Return the [X, Y] coordinate for the center point of the cell that contains the specified text.  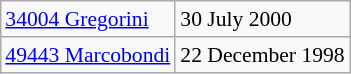
30 July 2000 [262, 19]
34004 Gregorini [88, 19]
22 December 1998 [262, 54]
49443 Marcobondi [88, 54]
